Locate the cell with the specified text and output its [x, y] center coordinate. 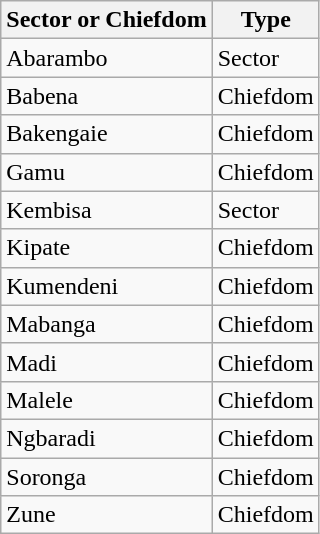
Abarambo [106, 58]
Zune [106, 515]
Gamu [106, 172]
Mabanga [106, 324]
Ngbaradi [106, 438]
Malele [106, 400]
Kumendeni [106, 286]
Soronga [106, 477]
Kembisa [106, 210]
Babena [106, 96]
Type [266, 20]
Bakengaie [106, 134]
Sector or Chiefdom [106, 20]
Madi [106, 362]
Kipate [106, 248]
